Determine the (x, y) coordinate at the center of the cell enclosing the given text.  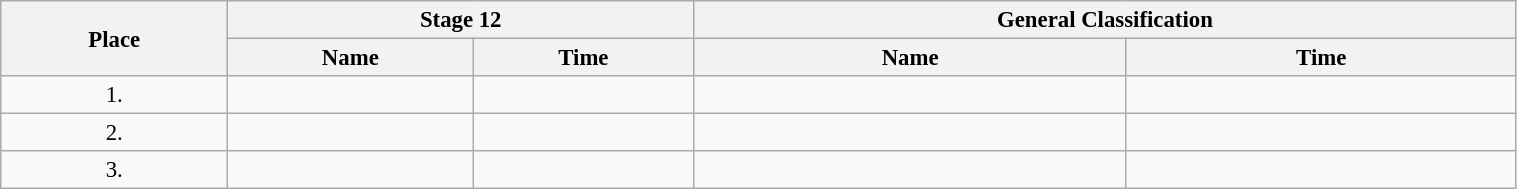
2. (114, 133)
Place (114, 38)
1. (114, 95)
General Classification (1105, 20)
3. (114, 170)
Stage 12 (461, 20)
